Search for the cell housing the specified text and yield its [X, Y] center coordinate. 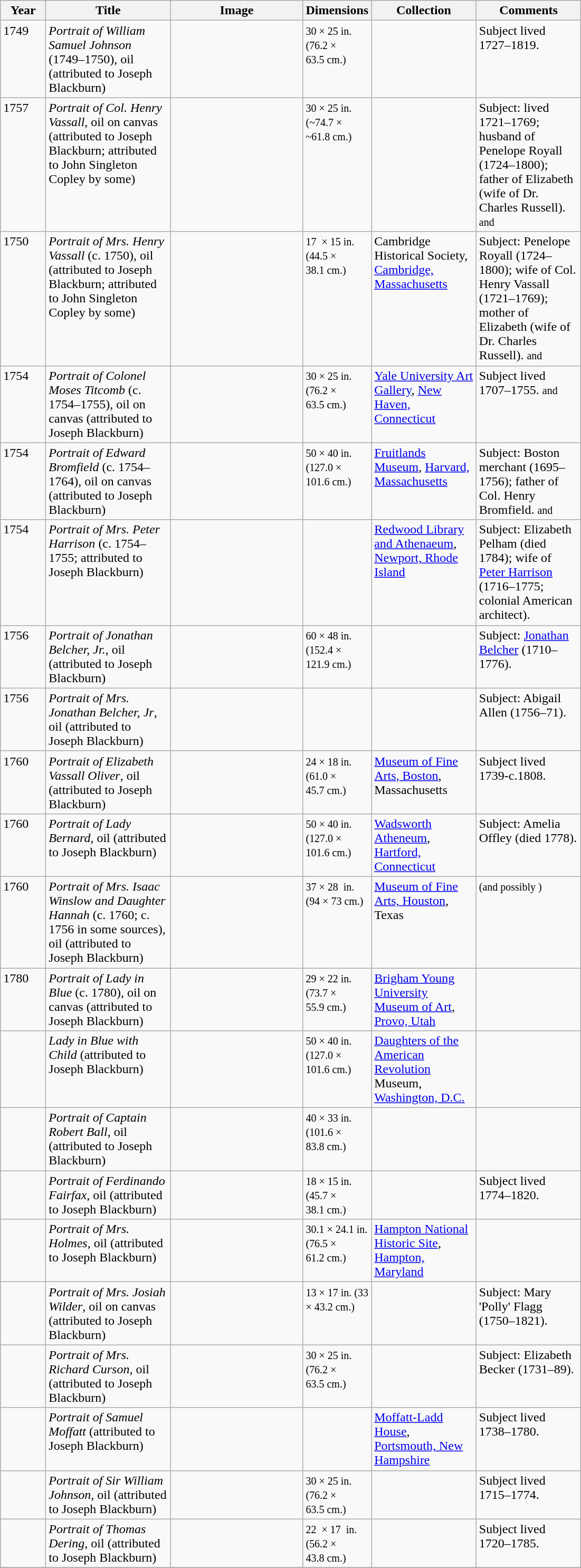
Portrait of Mrs. Peter Harrison (c. 1754–1755; attributed to Joseph Blackburn) [108, 572]
Subject lived 1707–1755. and [529, 404]
13 × 17 in. (33 × 43.2 cm.) [337, 1314]
Portrait of Mrs. Richard Curson, oil (attributed to Joseph Blackburn) [108, 1376]
Subject lived 1727–1819. [529, 59]
Portrait of Jonathan Belcher, Jr., oil (attributed to Joseph Blackburn) [108, 656]
Subject lived 1720–1785. [529, 1543]
Portrait of Colonel Moses Titcomb (c. 1754–1755), oil on canvas (attributed to Joseph Blackburn) [108, 404]
Portrait of Mrs. Josiah Wilder, oil on canvas (attributed to Joseph Blackburn) [108, 1314]
Subject: lived 1721–1769; husband of Penelope Royall (1724–1800); father of Elizabeth (wife of Dr. Charles Russell). and [529, 165]
40 × 33 in. (101.6 × 83.8 cm.) [337, 1140]
Yale University Art Gallery, New Haven, Connecticut [424, 404]
30 × 25 in. (~74.7 × ~61.8 cm.) [337, 165]
37 × 28 in. (94 × 73 cm.) [337, 922]
Subject: Mary 'Polly' Flagg (1750–1821). [529, 1314]
Museum of Fine Arts, Boston, Massachusetts [424, 782]
Subject lived 1715–1774. [529, 1495]
Wadsworth Atheneum, Hartford, Connecticut [424, 845]
Portrait of Samuel Moffatt (attributed to Joseph Blackburn) [108, 1439]
Subject: Elizabeth Pelham (died 1784); wife of Peter Harrison (1716–1775; colonial American architect). [529, 572]
Museum of Fine Arts, Houston, Texas [424, 922]
Collection [424, 11]
Subject: Amelia Offley (died 1778). [529, 845]
Image [236, 11]
Subject lived 1738–1780. [529, 1439]
30.1 × 24.1 in. (76.5 × 61.2 cm.) [337, 1250]
17 × 15 in. (44.5 × 38.1 cm.) [337, 299]
Subject lived 1739-c.1808. [529, 782]
Redwood Library and Athenaeum, Newport, Rhode Island [424, 572]
1780 [23, 999]
Portrait of Mrs. Henry Vassall (c. 1750), oil (attributed to Joseph Blackburn; attributed to John Singleton Copley by some) [108, 299]
Portrait of Elizabeth Vassall Oliver, oil (attributed to Joseph Blackburn) [108, 782]
Portrait of Mrs. Isaac Winslow and Daughter Hannah (c. 1760; c. 1756 in some sources), oil (attributed to Joseph Blackburn) [108, 922]
Subject: Penelope Royall (1724–1800); wife of Col. Henry Vassall (1721–1769); mother of Elizabeth (wife of Dr. Charles Russell). and [529, 299]
Portrait of Lady Bernard, oil (attributed to Joseph Blackburn) [108, 845]
Title [108, 11]
Subject: Elizabeth Becker (1731–89). [529, 1376]
Portrait of Mrs. Jonathan Belcher, Jr, oil (attributed to Joseph Blackburn) [108, 720]
Year [23, 11]
Subject: Abigail Allen (1756–71). [529, 720]
Hampton National Historic Site, Hampton, Maryland [424, 1250]
Dimensions [337, 11]
(and possibly ) [529, 922]
Subject: Jonathan Belcher (1710–1776). [529, 656]
Portrait of Thomas Dering, oil (attributed to Joseph Blackburn) [108, 1543]
18 × 15 in. (45.7 × 38.1 cm.) [337, 1195]
Daughters of the American Revolution Museum, Washington, D.C. [424, 1069]
1750 [23, 299]
Subject lived 1774–1820. [529, 1195]
Subject: Boston merchant (1695–1756); father of Col. Henry Bromfield. and [529, 481]
Comments [529, 11]
29 × 22 in. (73.7 × 55.9 cm.) [337, 999]
1757 [23, 165]
Brigham Young University Museum of Art, Provo, Utah [424, 999]
Portrait of Captain Robert Ball, oil (attributed to Joseph Blackburn) [108, 1140]
Portrait of Sir William Johnson, oil (attributed to Joseph Blackburn) [108, 1495]
Cambridge Historical Society, Cambridge, Massachusetts [424, 299]
Moffatt-Ladd House, Portsmouth, New Hampshire [424, 1439]
22 × 17 in. (56.2 × 43.8 cm.) [337, 1543]
Portrait of Lady in Blue (c. 1780), oil on canvas (attributed to Joseph Blackburn) [108, 999]
1749 [23, 59]
Portrait of Ferdinando Fairfax, oil (attributed to Joseph Blackburn) [108, 1195]
Lady in Blue with Child (attributed to Joseph Blackburn) [108, 1069]
Portrait of William Samuel Johnson (1749–1750), oil (attributed to Joseph Blackburn) [108, 59]
Portrait of Edward Bromfield (c. 1754–1764), oil on canvas (attributed to Joseph Blackburn) [108, 481]
Portrait of Col. Henry Vassall, oil on canvas (attributed to Joseph Blackburn; attributed to John Singleton Copley by some) [108, 165]
24 × 18 in. (61.0 × 45.7 cm.) [337, 782]
Portrait of Mrs. Holmes, oil (attributed to Joseph Blackburn) [108, 1250]
60 × 48 in. (152.4 × 121.9 cm.) [337, 656]
Fruitlands Museum, Harvard, Massachusetts [424, 481]
